Output the (X, Y) coordinate of the center of the cell containing the given text.  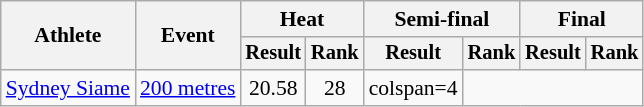
28 (335, 88)
Semi-final (442, 19)
Final (582, 19)
Athlete (68, 36)
Heat (302, 19)
20.58 (273, 88)
Sydney Siame (68, 88)
Event (188, 36)
200 metres (188, 88)
colspan=4 (414, 88)
